Extract the [X, Y] coordinate from the center of the cell holding the provided text.  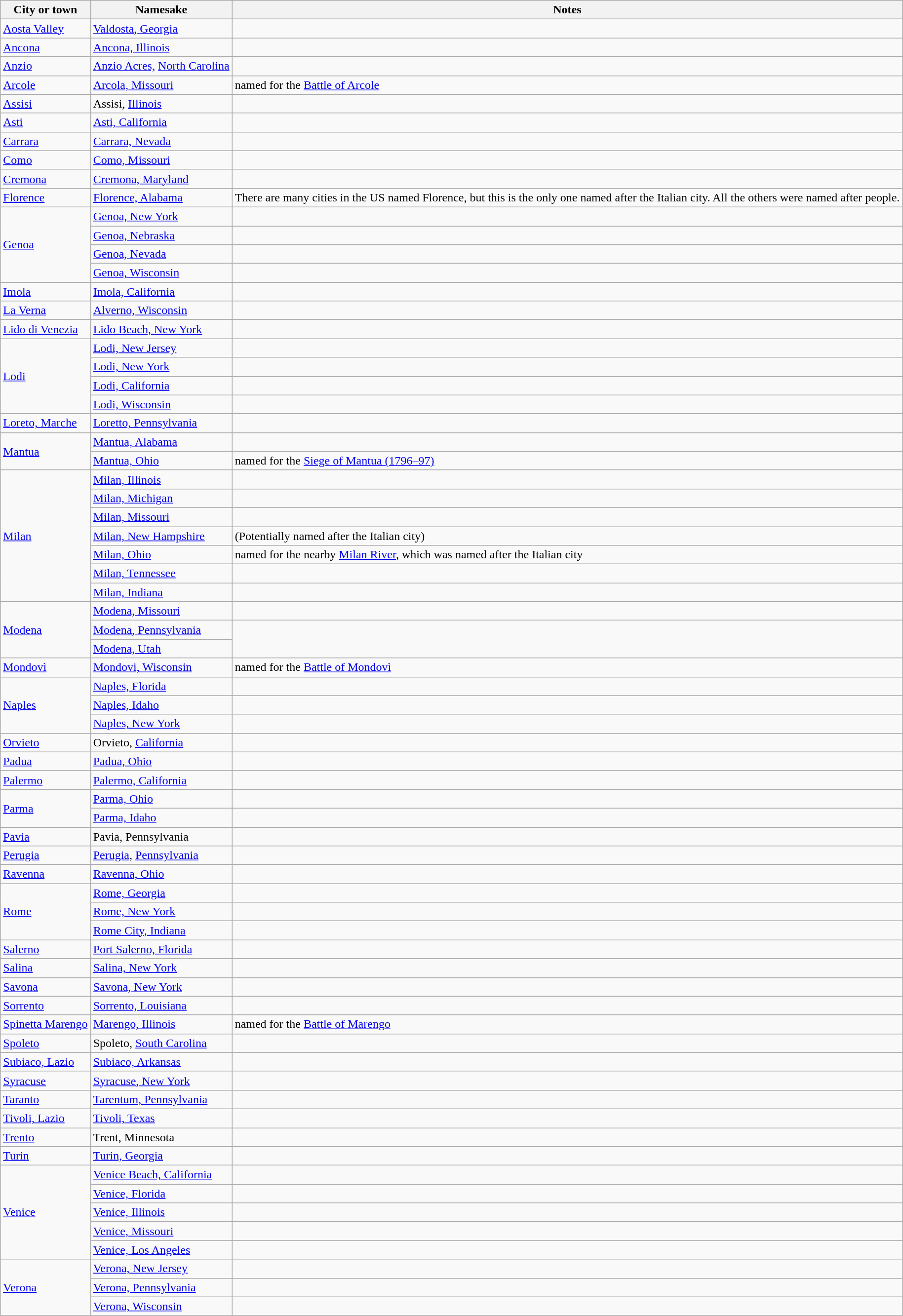
Savona [45, 987]
Cremona, Maryland [161, 179]
Venice, Illinois [161, 1212]
Naples [45, 705]
Como [45, 160]
Rome City, Indiana [161, 930]
Arcole [45, 85]
La Verna [45, 310]
Padua, Ohio [161, 761]
Verona [45, 1287]
Assisi [45, 104]
Lodi, New York [161, 367]
Sorrento, Louisiana [161, 1006]
named for the Battle of Mondovì [567, 667]
Savona, New York [161, 987]
Tivoli, Lazio [45, 1118]
Florence [45, 197]
named for the Battle of Arcole [567, 85]
Loretto, Pennsylvania [161, 423]
Carrara, Nevada [161, 141]
Mantua [45, 451]
Verona, Wisconsin [161, 1306]
Padua [45, 761]
Aosta Valley [45, 29]
Asti, California [161, 122]
Ancona, Illinois [161, 47]
Verona, Pennsylvania [161, 1287]
Spoleto, South Carolina [161, 1043]
Modena, Utah [161, 649]
Mondovi, Wisconsin [161, 667]
Namesake [161, 10]
Perugia [45, 855]
Tarentum, Pennsylvania [161, 1099]
Modena, Pennsylvania [161, 630]
Palermo, California [161, 780]
Venice [45, 1212]
Milan, Tennessee [161, 574]
Perugia, Pennsylvania [161, 855]
Salina, New York [161, 968]
Notes [567, 10]
Ravenna, Ohio [161, 874]
Assisi, Illinois [161, 104]
Lido di Venezia [45, 329]
Parma, Idaho [161, 817]
Mantua, Alabama [161, 442]
Turin, Georgia [161, 1156]
Trent, Minnesota [161, 1137]
Asti [45, 122]
Genoa [45, 244]
Milan, New Hampshire [161, 536]
Venice, Missouri [161, 1231]
Naples, Idaho [161, 705]
Naples, New York [161, 724]
Modena, Missouri [161, 611]
Lodi [45, 376]
Venice Beach, California [161, 1175]
Marengo, Illinois [161, 1024]
Mantua, Ohio [161, 461]
Arcola, Missouri [161, 85]
Parma, Ohio [161, 799]
Mondovì [45, 667]
Subiaco, Arkansas [161, 1062]
Palermo [45, 780]
Genoa, New York [161, 216]
Venice, Los Angeles [161, 1250]
Taranto [45, 1099]
Parma [45, 808]
Ravenna [45, 874]
Syracuse [45, 1081]
City or town [45, 10]
Turin [45, 1156]
Salerno [45, 949]
Verona, New Jersey [161, 1269]
Milan, Michigan [161, 498]
Milan [45, 536]
Anzio [45, 66]
Spinetta Marengo [45, 1024]
named for the Siege of Mantua (1796–97) [567, 461]
Pavia, Pennsylvania [161, 837]
named for the nearby Milan River, which was named after the Italian city [567, 555]
(Potentially named after the Italian city) [567, 536]
Milan, Illinois [161, 479]
Ancona [45, 47]
Orvieto [45, 742]
Imola [45, 292]
Trento [45, 1137]
Alverno, Wisconsin [161, 310]
Orvieto, California [161, 742]
Cremona [45, 179]
Tivoli, Texas [161, 1118]
Carrara [45, 141]
Rome, New York [161, 912]
Pavia [45, 837]
Spoleto [45, 1043]
Lodi, Wisconsin [161, 404]
Rome [45, 912]
Genoa, Nebraska [161, 235]
Anzio Acres, North Carolina [161, 66]
Loreto, Marche [45, 423]
Naples, Florida [161, 686]
Lodi, New Jersey [161, 348]
Florence, Alabama [161, 197]
Modena [45, 630]
named for the Battle of Marengo [567, 1024]
Genoa, Wisconsin [161, 273]
Como, Missouri [161, 160]
Salina [45, 968]
Subiaco, Lazio [45, 1062]
Lodi, California [161, 386]
Genoa, Nevada [161, 254]
Rome, Georgia [161, 893]
Venice, Florida [161, 1194]
Port Salerno, Florida [161, 949]
There are many cities in the US named Florence, but this is the only one named after the Italian city. All the others were named after people. [567, 197]
Valdosta, Georgia [161, 29]
Imola, California [161, 292]
Syracuse, New York [161, 1081]
Milan, Missouri [161, 517]
Milan, Ohio [161, 555]
Sorrento [45, 1006]
Lido Beach, New York [161, 329]
Milan, Indiana [161, 592]
